Find where the given text appears and provide that cell's center as [X, Y] coordinate. 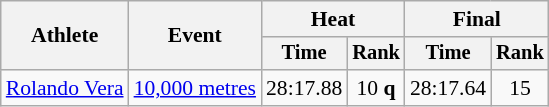
Final [477, 19]
15 [520, 88]
10 q [376, 88]
Heat [333, 19]
Event [195, 36]
Rolando Vera [65, 88]
Athlete [65, 36]
28:17.88 [304, 88]
10,000 metres [195, 88]
28:17.64 [448, 88]
